Extract the [x, y] coordinate from the center of the cell holding the provided text.  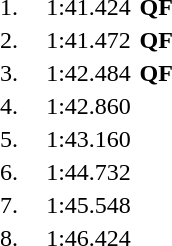
1:45.548 [88, 205]
1:43.160 [88, 139]
1:42.860 [88, 106]
1:41.472 [88, 40]
1:42.484 [88, 73]
1:44.732 [88, 172]
